Find where the given text appears and provide that cell's center as [X, Y] coordinate. 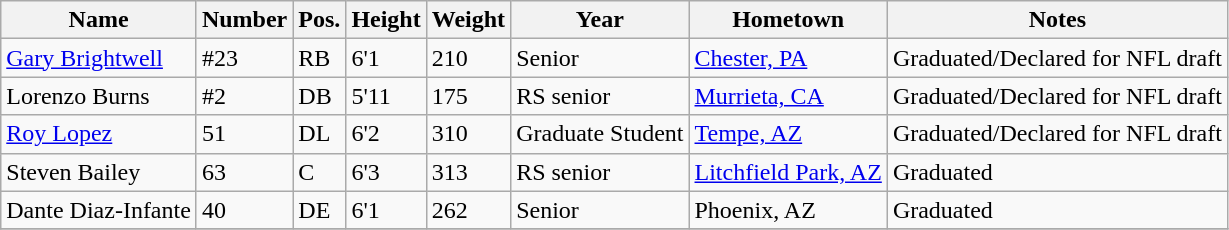
Hometown [788, 20]
210 [468, 58]
Tempe, AZ [788, 134]
Notes [1057, 20]
63 [244, 172]
Chester, PA [788, 58]
Gary Brightwell [99, 58]
40 [244, 210]
Name [99, 20]
Phoenix, AZ [788, 210]
Steven Bailey [99, 172]
6'2 [386, 134]
C [320, 172]
5'11 [386, 96]
313 [468, 172]
DL [320, 134]
Graduate Student [600, 134]
Pos. [320, 20]
#23 [244, 58]
Number [244, 20]
DB [320, 96]
RB [320, 58]
310 [468, 134]
Dante Diaz-Infante [99, 210]
262 [468, 210]
Height [386, 20]
175 [468, 96]
Murrieta, CA [788, 96]
Weight [468, 20]
51 [244, 134]
Lorenzo Burns [99, 96]
#2 [244, 96]
Litchfield Park, AZ [788, 172]
6'3 [386, 172]
Year [600, 20]
DE [320, 210]
Roy Lopez [99, 134]
